For the text-containing cell, return its midpoint in [x, y] coordinate format. 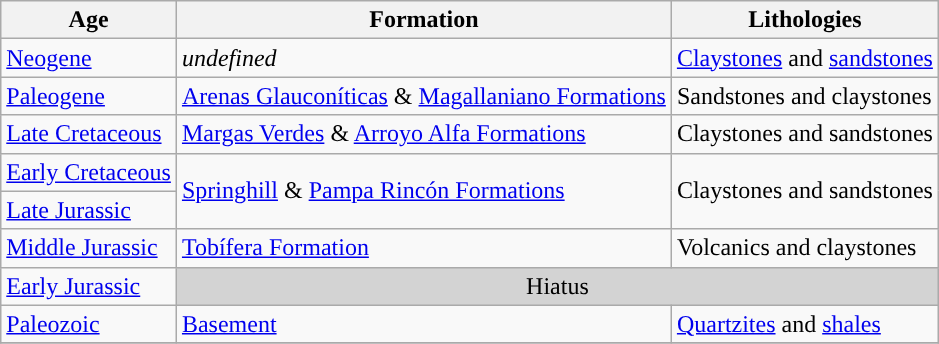
undefined [424, 58]
Lithologies [804, 20]
Neogene [89, 58]
Arenas Glauconíticas & Magallaniano Formations [424, 96]
Hiatus [557, 286]
Springhill & Pampa Rincón Formations [424, 191]
Tobífera Formation [424, 248]
Volcanics and claystones [804, 248]
Formation [424, 20]
Middle Jurassic [89, 248]
Early Jurassic [89, 286]
Sandstones and claystones [804, 96]
Paleogene [89, 96]
Early Cretaceous [89, 172]
Quartzites and shales [804, 324]
Age [89, 20]
Paleozoic [89, 324]
Basement [424, 324]
Late Jurassic [89, 210]
Margas Verdes & Arroyo Alfa Formations [424, 134]
Late Cretaceous [89, 134]
